Determine the (x, y) coordinate at the center of the cell enclosing the given text.  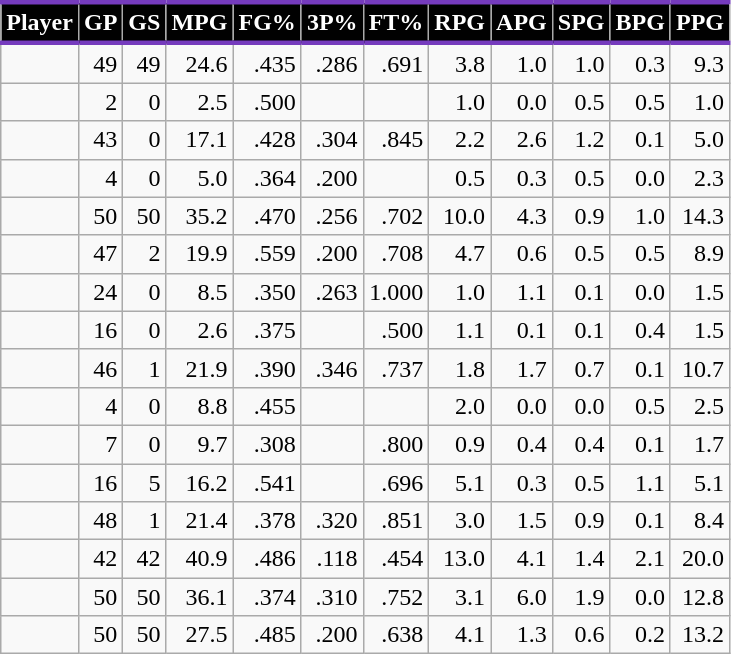
3.1 (460, 597)
.350 (267, 292)
5 (144, 483)
10.7 (700, 368)
.364 (267, 178)
.304 (332, 140)
.752 (396, 597)
MPG (200, 22)
9.3 (700, 63)
36.1 (200, 597)
APG (522, 22)
.378 (267, 521)
9.7 (200, 444)
1.9 (581, 597)
7 (100, 444)
2.3 (700, 178)
.541 (267, 483)
GS (144, 22)
.800 (396, 444)
8.4 (700, 521)
.256 (332, 216)
.375 (267, 330)
40.9 (200, 559)
SPG (581, 22)
14.3 (700, 216)
.455 (267, 406)
3P% (332, 22)
21.4 (200, 521)
.390 (267, 368)
1.3 (522, 635)
4.7 (460, 254)
3.8 (460, 63)
.696 (396, 483)
.263 (332, 292)
3.0 (460, 521)
1.8 (460, 368)
4.3 (522, 216)
12.8 (700, 597)
47 (100, 254)
24.6 (200, 63)
PPG (700, 22)
19.9 (200, 254)
.428 (267, 140)
.346 (332, 368)
.374 (267, 597)
10.0 (460, 216)
48 (100, 521)
.435 (267, 63)
1.000 (396, 292)
8.5 (200, 292)
1.4 (581, 559)
.118 (332, 559)
.470 (267, 216)
Player (40, 22)
46 (100, 368)
FT% (396, 22)
FG% (267, 22)
0.7 (581, 368)
.454 (396, 559)
.320 (332, 521)
17.1 (200, 140)
20.0 (700, 559)
35.2 (200, 216)
.702 (396, 216)
2.1 (640, 559)
13.0 (460, 559)
.286 (332, 63)
16.2 (200, 483)
43 (100, 140)
1.2 (581, 140)
8.8 (200, 406)
.486 (267, 559)
.851 (396, 521)
0.2 (640, 635)
.559 (267, 254)
2.2 (460, 140)
.691 (396, 63)
24 (100, 292)
13.2 (700, 635)
BPG (640, 22)
.310 (332, 597)
27.5 (200, 635)
6.0 (522, 597)
.708 (396, 254)
.845 (396, 140)
RPG (460, 22)
21.9 (200, 368)
2.0 (460, 406)
.638 (396, 635)
.737 (396, 368)
.485 (267, 635)
8.9 (700, 254)
.308 (267, 444)
GP (100, 22)
